Extract the (X, Y) coordinate from the center of the cell holding the provided text.  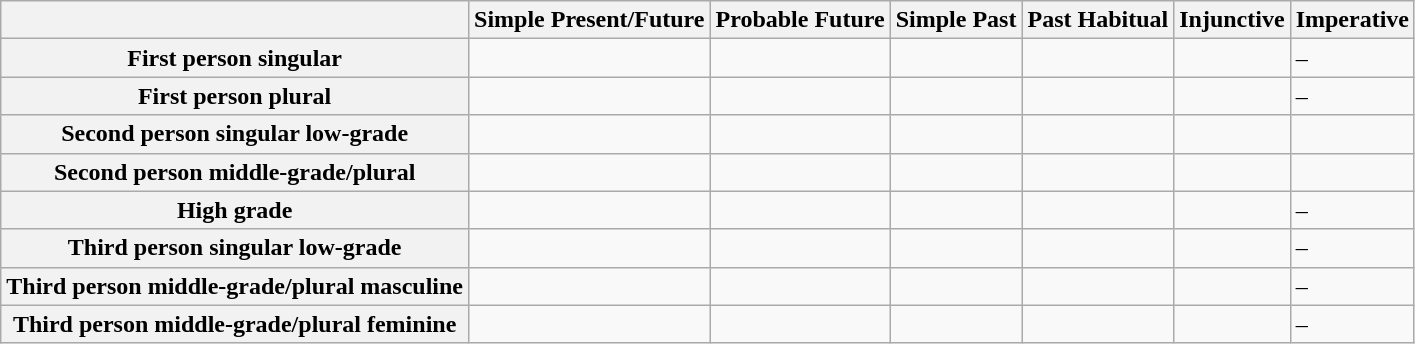
Third person middle-grade/plural feminine (235, 324)
First person singular (235, 58)
First person plural (235, 96)
Simple Past (956, 20)
Injunctive (1232, 20)
Simple Present/Future (590, 20)
High grade (235, 210)
Second person singular low-grade (235, 134)
Third person middle-grade/plural masculine (235, 286)
Third person singular low-grade (235, 248)
Imperative (1352, 20)
Past Habitual (1098, 20)
Probable Future (800, 20)
Second person middle-grade/plural (235, 172)
